From the cell containing the given text, extract its center point as (X, Y) coordinate. 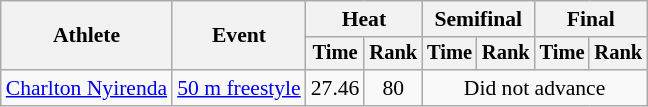
Did not advance (534, 88)
Heat (364, 19)
Event (239, 36)
27.46 (336, 88)
Charlton Nyirenda (86, 88)
Athlete (86, 36)
Semifinal (478, 19)
50 m freestyle (239, 88)
80 (393, 88)
Final (591, 19)
